Identify which cell holds the provided text, then report its (x, y) central coordinate. 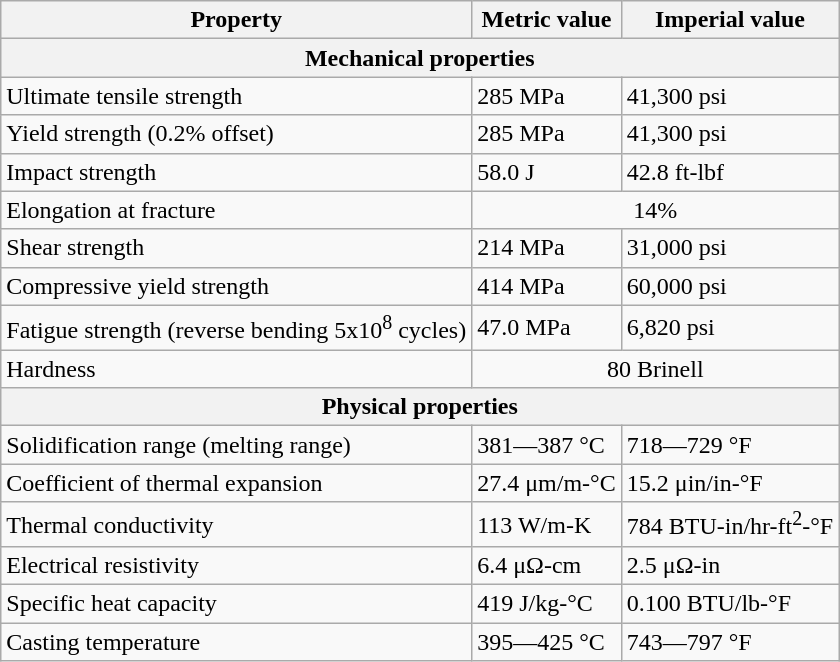
419 J/kg-°C (547, 604)
Physical properties (420, 407)
14% (656, 210)
0.100 BTU/lb-°F (730, 604)
Impact strength (236, 172)
Thermal conductivity (236, 524)
60,000 psi (730, 286)
Ultimate tensile strength (236, 96)
113 W/m-K (547, 524)
Mechanical properties (420, 58)
Yield strength (0.2% offset) (236, 134)
15.2 μin/in-°F (730, 483)
214 MPa (547, 248)
395—425 °C (547, 642)
Elongation at fracture (236, 210)
Casting temperature (236, 642)
Property (236, 20)
2.5 μΩ-in (730, 566)
27.4 μm/m-°C (547, 483)
6.4 μΩ-cm (547, 566)
Electrical resistivity (236, 566)
Specific heat capacity (236, 604)
Shear strength (236, 248)
31,000 psi (730, 248)
42.8 ft-lbf (730, 172)
Fatigue strength (reverse bending 5x108 cycles) (236, 328)
Metric value (547, 20)
743—797 °F (730, 642)
381—387 °C (547, 445)
6,820 psi (730, 328)
Imperial value (730, 20)
Compressive yield strength (236, 286)
718—729 °F (730, 445)
784 BTU-in/hr-ft2-°F (730, 524)
414 MPa (547, 286)
Hardness (236, 369)
Solidification range (melting range) (236, 445)
58.0 J (547, 172)
80 Brinell (656, 369)
Coefficient of thermal expansion (236, 483)
47.0 MPa (547, 328)
